Identify which cell holds the provided text, then report its (x, y) central coordinate. 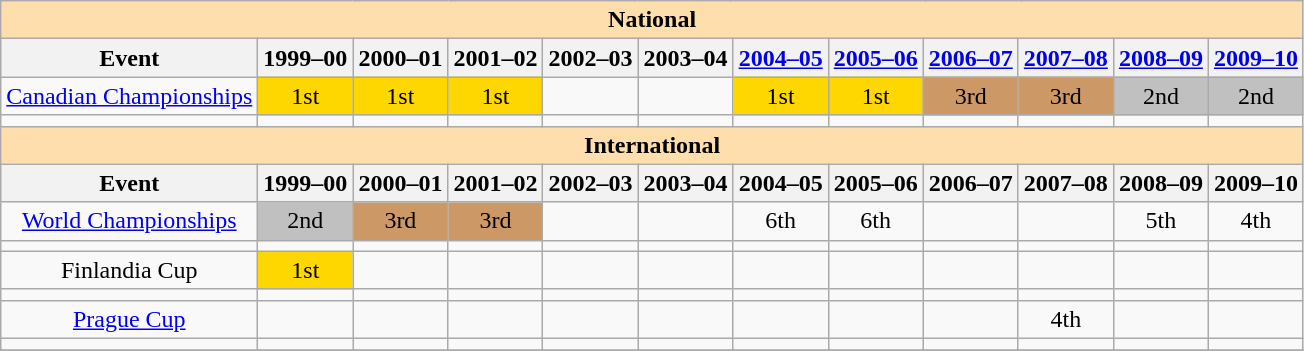
Finlandia Cup (130, 270)
Prague Cup (130, 319)
National (652, 20)
World Championships (130, 221)
International (652, 145)
5th (1160, 221)
Canadian Championships (130, 96)
